Extract the [x, y] coordinate from the center of the cell holding the provided text.  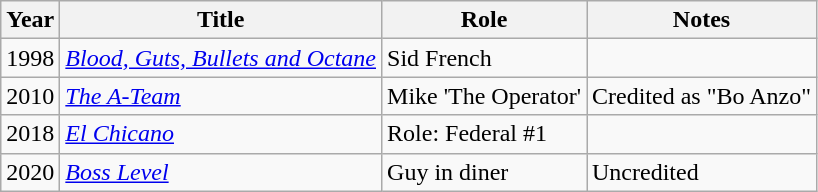
2020 [30, 172]
The A-Team [221, 96]
Boss Level [221, 172]
Credited as "Bo Anzo" [701, 96]
Notes [701, 20]
Guy in diner [484, 172]
Sid French [484, 58]
Blood, Guts, Bullets and Octane [221, 58]
2018 [30, 134]
Role: Federal #1 [484, 134]
1998 [30, 58]
Title [221, 20]
Year [30, 20]
Uncredited [701, 172]
El Chicano [221, 134]
Role [484, 20]
Mike 'The Operator' [484, 96]
2010 [30, 96]
